Return (x, y) of the center of cell containing provided text 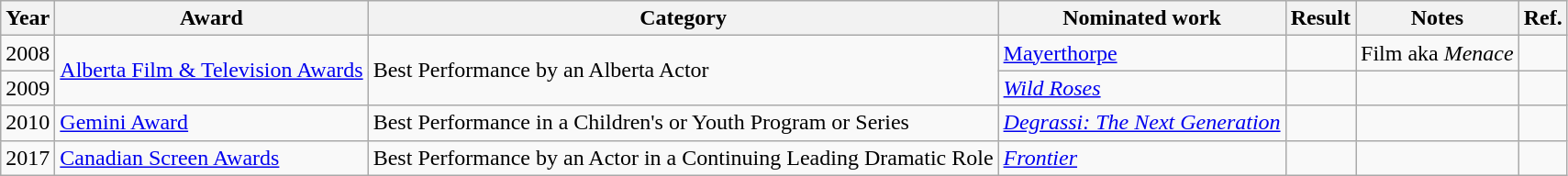
Year (28, 18)
Degrassi: The Next Generation (1141, 123)
Award (211, 18)
Wild Roses (1141, 88)
Result (1320, 18)
2008 (28, 53)
Notes (1438, 18)
Best Performance by an Alberta Actor (683, 71)
Best Performance in a Children's or Youth Program or Series (683, 123)
Best Performance by an Actor in a Continuing Leading Dramatic Role (683, 158)
Ref. (1543, 18)
Gemini Award (211, 123)
Film aka Menace (1438, 53)
Frontier (1141, 158)
Alberta Film & Television Awards (211, 71)
Canadian Screen Awards (211, 158)
2009 (28, 88)
Nominated work (1141, 18)
Category (683, 18)
Mayerthorpe (1141, 53)
2017 (28, 158)
2010 (28, 123)
